Provide the [x, y] coordinate of the cell's center where the given text is located.  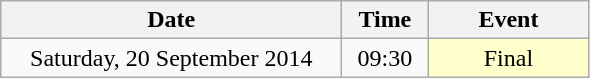
Final [508, 58]
Event [508, 20]
Date [172, 20]
Time [385, 20]
09:30 [385, 58]
Saturday, 20 September 2014 [172, 58]
